Scan for the cell matching the given text and deliver its (x, y) coordinate at center. 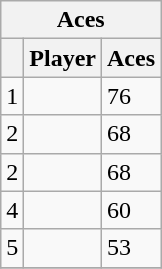
76 (132, 96)
1 (12, 96)
Player (63, 58)
4 (12, 210)
60 (132, 210)
53 (132, 248)
5 (12, 248)
